Detect which cell encompasses the target text, then output its [x, y] center coordinate. 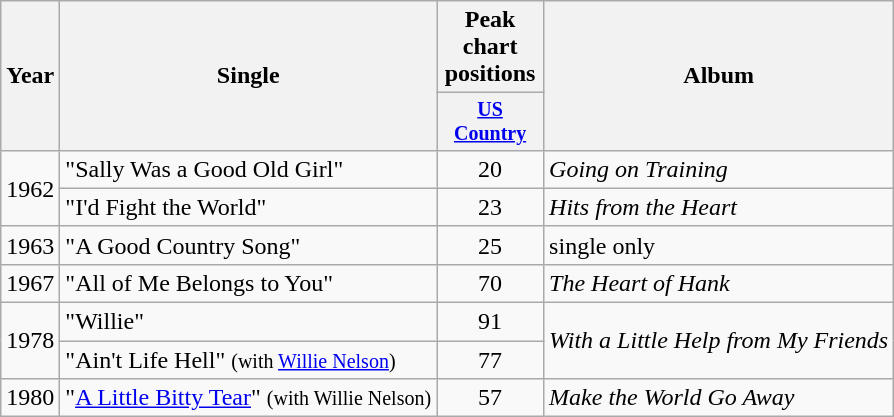
91 [490, 322]
1978 [30, 341]
77 [490, 360]
Going on Training [719, 169]
Hits from the Heart [719, 207]
US Country [490, 122]
"A Good Country Song" [248, 245]
"Ain't Life Hell" (with Willie Nelson) [248, 360]
1980 [30, 398]
"A Little Bitty Tear" (with Willie Nelson) [248, 398]
23 [490, 207]
20 [490, 169]
Peak chart positions [490, 47]
single only [719, 245]
1963 [30, 245]
25 [490, 245]
"Willie" [248, 322]
"Sally Was a Good Old Girl" [248, 169]
Album [719, 76]
Year [30, 76]
57 [490, 398]
Single [248, 76]
"I'd Fight the World" [248, 207]
With a Little Help from My Friends [719, 341]
"All of Me Belongs to You" [248, 283]
1962 [30, 188]
1967 [30, 283]
70 [490, 283]
Make the World Go Away [719, 398]
The Heart of Hank [719, 283]
